Determine the (X, Y) coordinate at the center of the cell enclosing the given text.  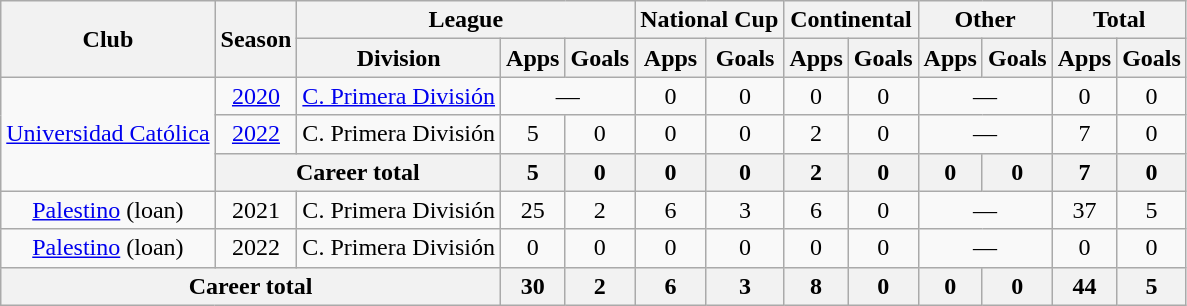
8 (816, 286)
25 (533, 210)
Season (256, 39)
Division (399, 58)
Total (1119, 20)
30 (533, 286)
2020 (256, 96)
Universidad Católica (108, 134)
Other (985, 20)
Continental (851, 20)
37 (1084, 210)
Club (108, 39)
League (466, 20)
2021 (256, 210)
National Cup (710, 20)
44 (1084, 286)
